Return [x, y] of the center of cell containing provided text 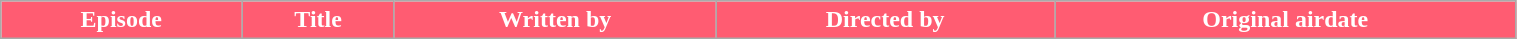
Title [318, 20]
Original airdate [1285, 20]
Episode [122, 20]
Directed by [886, 20]
Written by [554, 20]
